From the cell containing the given text, extract its center point as (X, Y) coordinate. 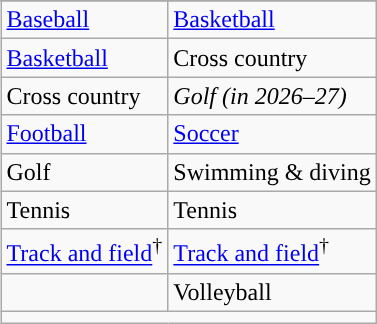
Swimming & diving (272, 172)
Baseball (84, 20)
Golf (84, 172)
Football (84, 134)
Volleyball (272, 293)
Golf (in 2026–27) (272, 96)
Soccer (272, 134)
